Detect which cell encompasses the target text, then output its [X, Y] center coordinate. 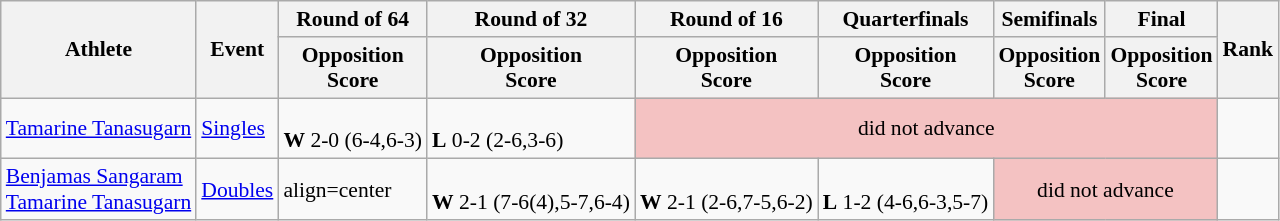
W 2-1 (2-6,7-5,6-2) [726, 190]
Round of 64 [352, 19]
W 2-1 (7-6(4),5-7,6-4) [531, 190]
L 1-2 (4-6,6-3,5-7) [906, 190]
Semifinals [1049, 19]
Event [237, 50]
Benjamas SangaramTamarine Tanasugarn [99, 190]
Quarterfinals [906, 19]
Rank [1248, 50]
Round of 32 [531, 19]
L 0-2 (2-6,3-6) [531, 128]
Doubles [237, 190]
W 2-0 (6-4,6-3) [352, 128]
align=center [352, 190]
Round of 16 [726, 19]
Tamarine Tanasugarn [99, 128]
Singles [237, 128]
Athlete [99, 50]
Final [1161, 19]
